Scan for the cell matching the given text and deliver its (x, y) coordinate at center. 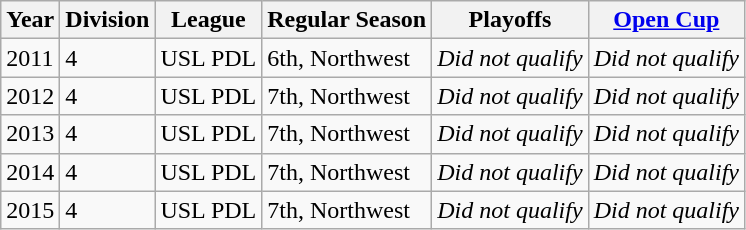
Open Cup (666, 20)
2013 (30, 134)
2012 (30, 96)
Year (30, 20)
Division (108, 20)
2014 (30, 172)
Playoffs (510, 20)
2015 (30, 210)
League (208, 20)
Regular Season (347, 20)
2011 (30, 58)
6th, Northwest (347, 58)
